Identify which cell holds the provided text, then report its [x, y] central coordinate. 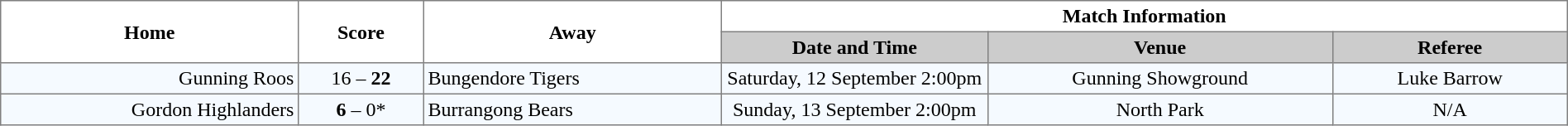
N/A [1450, 109]
Burrangong Bears [572, 109]
Venue [1159, 47]
Gordon Highlanders [150, 109]
Bungendore Tigers [572, 79]
16 – 22 [361, 79]
6 – 0* [361, 109]
Sunday, 13 September 2:00pm [854, 109]
Score [361, 31]
North Park [1159, 109]
Saturday, 12 September 2:00pm [854, 79]
Date and Time [854, 47]
Referee [1450, 47]
Home [150, 31]
Match Information [1145, 17]
Away [572, 31]
Gunning Roos [150, 79]
Luke Barrow [1450, 79]
Gunning Showground [1159, 79]
